Identify which cell holds the provided text, then report its [x, y] central coordinate. 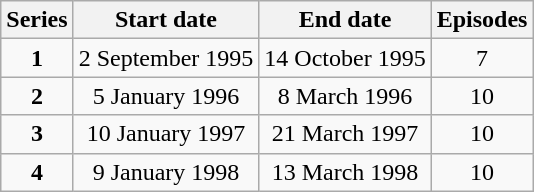
5 January 1996 [166, 96]
7 [482, 58]
1 [37, 58]
14 October 1995 [345, 58]
3 [37, 134]
Episodes [482, 20]
End date [345, 20]
9 January 1998 [166, 172]
2 September 1995 [166, 58]
21 March 1997 [345, 134]
13 March 1998 [345, 172]
2 [37, 96]
Series [37, 20]
4 [37, 172]
8 March 1996 [345, 96]
10 January 1997 [166, 134]
Start date [166, 20]
